Pinpoint the cell where the given text exists, returning its (x, y) midpoint coordinate. 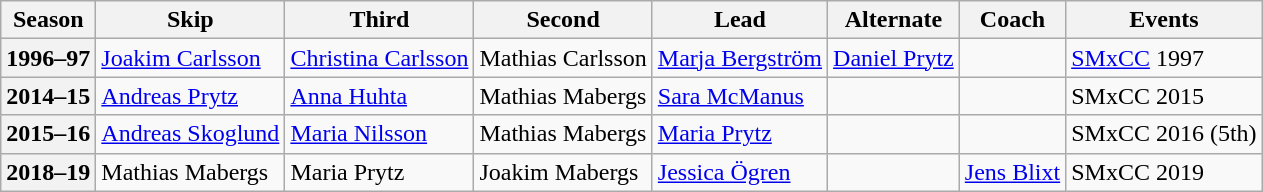
Events (1164, 20)
Daniel Prytz (894, 58)
Anna Huhta (380, 96)
Christina Carlsson (380, 58)
Skip (190, 20)
Jessica Ögren (740, 172)
SMxCC 1997 (1164, 58)
Third (380, 20)
Joakim Mabergs (563, 172)
2014–15 (48, 96)
Mathias Carlsson (563, 58)
Coach (1012, 20)
SMxCC 2015 (1164, 96)
SMxCC 2019 (1164, 172)
2018–19 (48, 172)
Second (563, 20)
2015–16 (48, 134)
Andreas Prytz (190, 96)
SMxCC 2016 (5th) (1164, 134)
Alternate (894, 20)
Maria Nilsson (380, 134)
Season (48, 20)
Andreas Skoglund (190, 134)
Marja Bergström (740, 58)
Joakim Carlsson (190, 58)
Lead (740, 20)
Jens Blixt (1012, 172)
Sara McManus (740, 96)
1996–97 (48, 58)
